Scan for the cell matching the given text and deliver its [X, Y] coordinate at center. 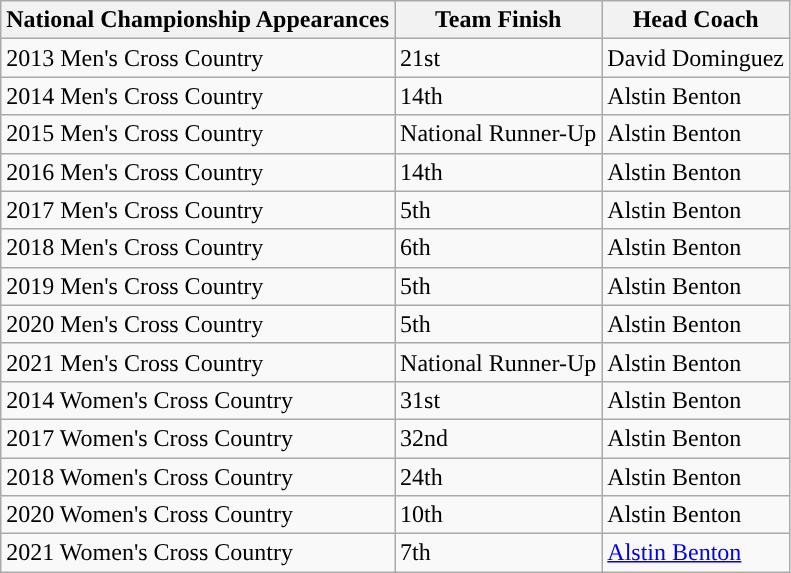
2013 Men's Cross Country [198, 58]
2014 Women's Cross Country [198, 400]
David Dominguez [696, 58]
2017 Men's Cross Country [198, 210]
32nd [498, 438]
10th [498, 515]
2016 Men's Cross Country [198, 172]
6th [498, 248]
2017 Women's Cross Country [198, 438]
2014 Men's Cross Country [198, 96]
2020 Men's Cross Country [198, 324]
2021 Men's Cross Country [198, 362]
Head Coach [696, 20]
2018 Men's Cross Country [198, 248]
Team Finish [498, 20]
2020 Women's Cross Country [198, 515]
24th [498, 477]
2021 Women's Cross Country [198, 553]
2018 Women's Cross Country [198, 477]
2019 Men's Cross Country [198, 286]
2015 Men's Cross Country [198, 134]
31st [498, 400]
National Championship Appearances [198, 20]
21st [498, 58]
7th [498, 553]
